Find where the given text appears and provide that cell's center as [X, Y] coordinate. 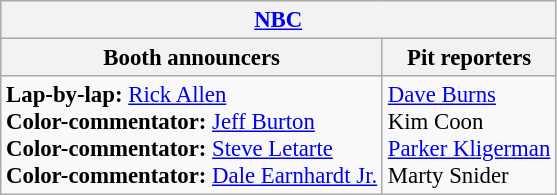
NBC [278, 20]
Pit reporters [468, 58]
Lap-by-lap: Rick AllenColor-commentator: Jeff BurtonColor-commentator: Steve LetarteColor-commentator: Dale Earnhardt Jr. [192, 136]
Dave BurnsKim CoonParker KligermanMarty Snider [468, 136]
Booth announcers [192, 58]
